Extract the [x, y] coordinate from the center of the cell holding the provided text.  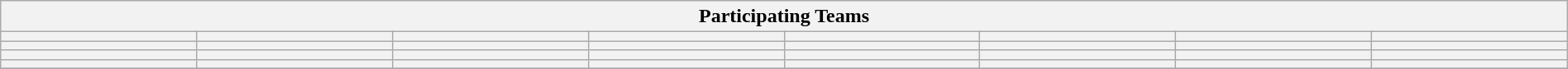
Participating Teams [784, 16]
